Return the [x, y] coordinate for the center point of the cell that contains the specified text.  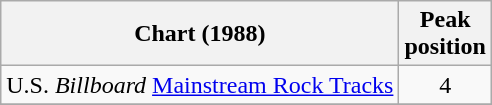
Peakposition [445, 34]
Chart (1988) [200, 34]
U.S. Billboard Mainstream Rock Tracks [200, 85]
4 [445, 85]
